Return the [x, y] coordinate for the center point of the cell that contains the specified text.  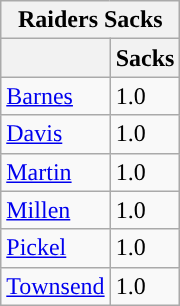
Raiders Sacks [90, 20]
Sacks [145, 58]
Barnes [56, 96]
Martin [56, 172]
Townsend [56, 286]
Millen [56, 210]
Davis [56, 134]
Pickel [56, 248]
